Return [x, y] of the center of cell containing provided text 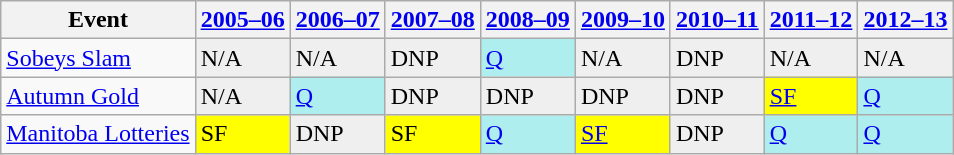
Autumn Gold [98, 96]
2008–09 [528, 20]
Sobeys Slam [98, 58]
2006–07 [338, 20]
2007–08 [432, 20]
2010–11 [717, 20]
2011–12 [811, 20]
2009–10 [622, 20]
2005–06 [242, 20]
2012–13 [906, 20]
Event [98, 20]
Manitoba Lotteries [98, 134]
